Provide the (X, Y) coordinate of the cell's center where the given text is located.  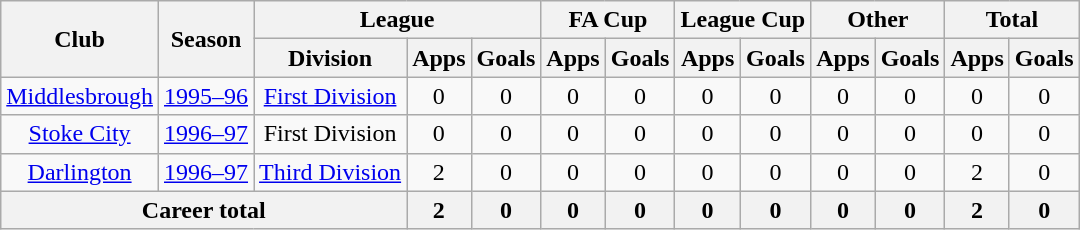
Total (1012, 20)
FA Cup (608, 20)
Other (878, 20)
Division (330, 58)
League Cup (743, 20)
Middlesbrough (80, 96)
Career total (204, 210)
League (398, 20)
Season (206, 39)
Third Division (330, 172)
Stoke City (80, 134)
Darlington (80, 172)
1995–96 (206, 96)
Club (80, 39)
